Scan for the cell matching the given text and deliver its (x, y) coordinate at center. 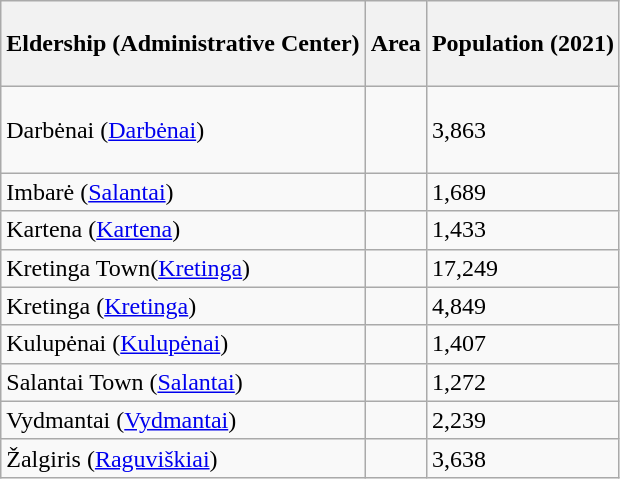
Žalgiris (Raguviškiai) (183, 458)
4,849 (522, 306)
Area (396, 44)
Imbarė (Salantai) (183, 192)
Salantai Town (Salantai) (183, 382)
Population (2021) (522, 44)
Kulupėnai (Kulupėnai) (183, 344)
1,272 (522, 382)
1,433 (522, 230)
17,249 (522, 268)
3,638 (522, 458)
Vydmantai (Vydmantai) (183, 420)
Kretinga Town(Kretinga) (183, 268)
Darbėnai (Darbėnai) (183, 130)
Eldership (Administrative Center) (183, 44)
1,689 (522, 192)
3,863 (522, 130)
1,407 (522, 344)
Kartena (Kartena) (183, 230)
Kretinga (Kretinga) (183, 306)
2,239 (522, 420)
